Identify which cell holds the provided text, then report its (X, Y) central coordinate. 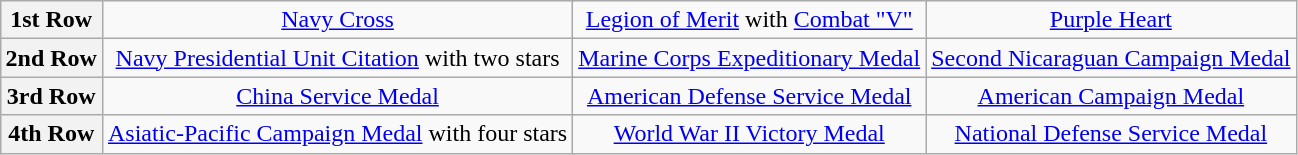
National Defense Service Medal (1111, 134)
4th Row (51, 134)
World War II Victory Medal (750, 134)
American Campaign Medal (1111, 96)
Asiatic-Pacific Campaign Medal with four stars (337, 134)
Legion of Merit with Combat "V" (750, 20)
Purple Heart (1111, 20)
Navy Cross (337, 20)
2nd Row (51, 58)
American Defense Service Medal (750, 96)
1st Row (51, 20)
Navy Presidential Unit Citation with two stars (337, 58)
China Service Medal (337, 96)
Marine Corps Expeditionary Medal (750, 58)
Second Nicaraguan Campaign Medal (1111, 58)
3rd Row (51, 96)
